Identify which cell holds the provided text, then report its [X, Y] central coordinate. 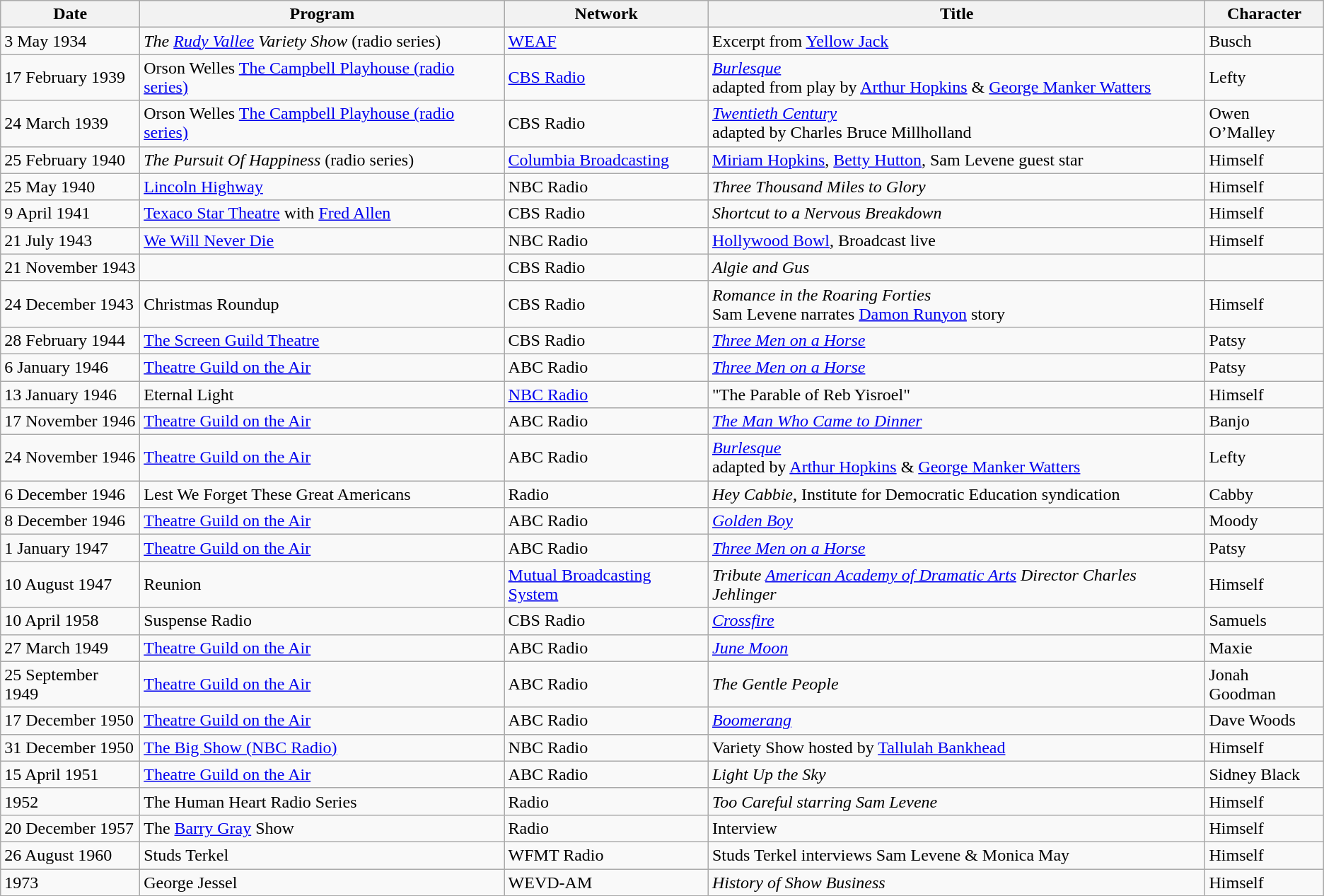
Algie and Gus [956, 267]
17 December 1950 [71, 721]
Hey Cabbie, Institute for Democratic Education syndication [956, 494]
The Screen Guild Theatre [323, 340]
Interview [956, 828]
25 February 1940 [71, 160]
Suspense Radio [323, 621]
10 April 1958 [71, 621]
9 April 1941 [71, 214]
24 March 1939 [71, 123]
Samuels [1265, 621]
Excerpt from Yellow Jack [956, 41]
Program [323, 14]
Shortcut to a Nervous Breakdown [956, 214]
Columbia Broadcasting [606, 160]
Hollywood Bowl, Broadcast live [956, 240]
Miriam Hopkins, Betty Hutton, Sam Levene guest star [956, 160]
WEVD-AM [606, 882]
Mutual Broadcasting System [606, 584]
8 December 1946 [71, 521]
The Gentle People [956, 685]
The Barry Gray Show [323, 828]
Network [606, 14]
6 December 1946 [71, 494]
WEAF [606, 41]
15 April 1951 [71, 774]
Romance in the Roaring Forties Sam Levene narrates Damon Runyon story [956, 304]
Studs Terkel [323, 855]
17 February 1939 [71, 78]
Lincoln Highway [323, 187]
Maxie [1265, 648]
Owen O’Malley [1265, 123]
George Jessel [323, 882]
Golden Boy [956, 521]
Title [956, 14]
Character [1265, 14]
Lest We Forget These Great Americans [323, 494]
Banjo [1265, 421]
Twentieth Centuryadapted by Charles Bruce Millholland [956, 123]
Eternal Light [323, 394]
Busch [1265, 41]
Variety Show hosted by Tallulah Bankhead [956, 747]
"The Parable of Reb Yisroel" [956, 394]
1952 [71, 801]
10 August 1947 [71, 584]
Studs Terkel interviews Sam Levene & Monica May [956, 855]
27 March 1949 [71, 648]
28 February 1944 [71, 340]
The Big Show (NBC Radio) [323, 747]
Tribute American Academy of Dramatic Arts Director Charles Jehlinger [956, 584]
Sidney Black [1265, 774]
31 December 1950 [71, 747]
Crossfire [956, 621]
Texaco Star Theatre with Fred Allen [323, 214]
We Will Never Die [323, 240]
June Moon [956, 648]
Three Thousand Miles to Glory [956, 187]
The Rudy Vallee Variety Show (radio series) [323, 41]
History of Show Business [956, 882]
The Man Who Came to Dinner [956, 421]
13 January 1946 [71, 394]
The Pursuit Of Happiness (radio series) [323, 160]
The Human Heart Radio Series [323, 801]
Burlesque adapted from play by Arthur Hopkins & George Manker Watters [956, 78]
6 January 1946 [71, 367]
24 December 1943 [71, 304]
3 May 1934 [71, 41]
1973 [71, 882]
24 November 1946 [71, 458]
Moody [1265, 521]
26 August 1960 [71, 855]
Light Up the Sky [956, 774]
17 November 1946 [71, 421]
Burlesque adapted by Arthur Hopkins & George Manker Watters [956, 458]
Date [71, 14]
25 May 1940 [71, 187]
Dave Woods [1265, 721]
Too Careful starring Sam Levene [956, 801]
1 January 1947 [71, 548]
21 November 1943 [71, 267]
Reunion [323, 584]
Boomerang [956, 721]
21 July 1943 [71, 240]
25 September 1949 [71, 685]
20 December 1957 [71, 828]
Christmas Roundup [323, 304]
Cabby [1265, 494]
WFMT Radio [606, 855]
Jonah Goodman [1265, 685]
